Return the [x, y] coordinate for the center point of the cell that contains the specified text.  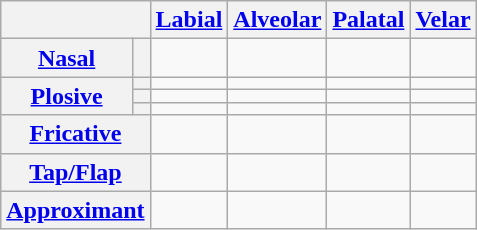
Plosive [67, 96]
Alveolar [278, 20]
Tap/Flap [76, 172]
Approximant [76, 210]
Nasal [67, 58]
Palatal [368, 20]
Velar [443, 20]
Fricative [76, 134]
Labial [189, 20]
